Locate the cell with the specified text and output its [X, Y] center coordinate. 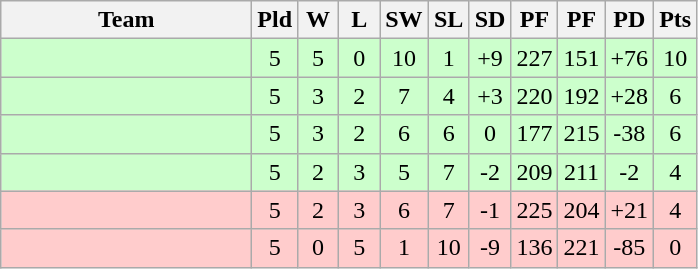
+28 [630, 96]
SD [490, 20]
SL [448, 20]
L [360, 20]
204 [582, 210]
177 [534, 134]
-1 [490, 210]
151 [582, 58]
+3 [490, 96]
-38 [630, 134]
-85 [630, 248]
Pts [676, 20]
136 [534, 248]
211 [582, 172]
+21 [630, 210]
227 [534, 58]
192 [582, 96]
Team [126, 20]
SW [404, 20]
Pld [275, 20]
209 [534, 172]
221 [582, 248]
220 [534, 96]
W [318, 20]
+76 [630, 58]
PD [630, 20]
215 [582, 134]
+9 [490, 58]
-9 [490, 248]
225 [534, 210]
